Pinpoint the cell where the given text exists, returning its (X, Y) midpoint coordinate. 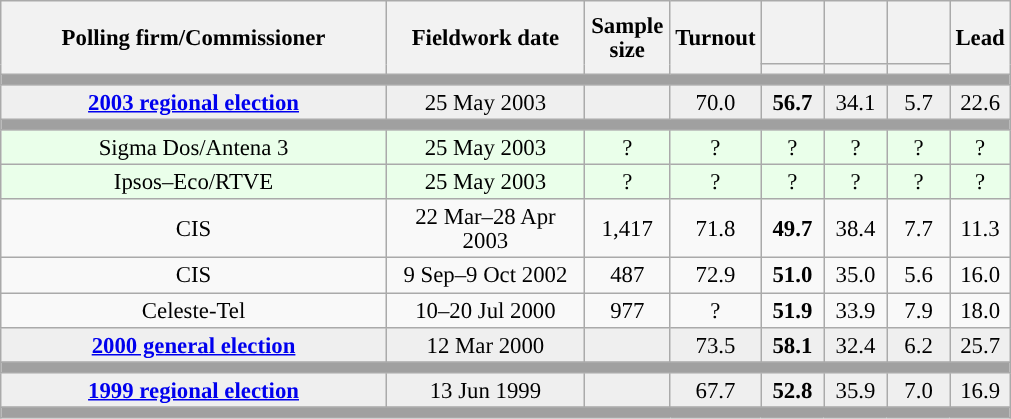
Sigma Dos/Antena 3 (194, 148)
Ipsos–Eco/RTVE (194, 182)
22.6 (980, 102)
11.3 (980, 230)
51.0 (792, 276)
Sample size (627, 38)
35.0 (856, 276)
487 (627, 276)
25.7 (980, 344)
58.1 (792, 344)
70.0 (716, 102)
71.8 (716, 230)
52.8 (792, 390)
Polling firm/Commissioner (194, 38)
16.9 (980, 390)
56.7 (792, 102)
5.6 (918, 276)
67.7 (716, 390)
9 Sep–9 Oct 2002 (485, 276)
72.9 (716, 276)
22 Mar–28 Apr 2003 (485, 230)
12 Mar 2000 (485, 344)
49.7 (792, 230)
73.5 (716, 344)
7.0 (918, 390)
1,417 (627, 230)
977 (627, 310)
2003 regional election (194, 102)
13 Jun 1999 (485, 390)
51.9 (792, 310)
10–20 Jul 2000 (485, 310)
5.7 (918, 102)
Turnout (716, 38)
35.9 (856, 390)
1999 regional election (194, 390)
Celeste-Tel (194, 310)
7.9 (918, 310)
Fieldwork date (485, 38)
6.2 (918, 344)
38.4 (856, 230)
32.4 (856, 344)
2000 general election (194, 344)
Lead (980, 38)
33.9 (856, 310)
16.0 (980, 276)
18.0 (980, 310)
7.7 (918, 230)
34.1 (856, 102)
